Find where the given text appears and provide that cell's center as [x, y] coordinate. 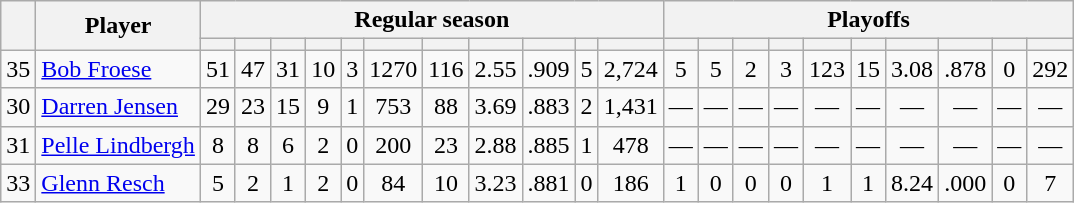
.909 [548, 69]
Playoffs [868, 20]
3.23 [496, 183]
200 [394, 145]
6 [288, 145]
Regular season [432, 20]
.878 [966, 69]
84 [394, 183]
478 [630, 145]
753 [394, 107]
8.24 [912, 183]
Player [118, 26]
123 [826, 69]
9 [324, 107]
2.88 [496, 145]
Darren Jensen [118, 107]
1,431 [630, 107]
3.69 [496, 107]
29 [218, 107]
Bob Froese [118, 69]
116 [446, 69]
.885 [548, 145]
3.08 [912, 69]
47 [252, 69]
33 [18, 183]
.000 [966, 183]
2.55 [496, 69]
Glenn Resch [118, 183]
.881 [548, 183]
292 [1050, 69]
30 [18, 107]
.883 [548, 107]
7 [1050, 183]
88 [446, 107]
35 [18, 69]
Pelle Lindbergh [118, 145]
186 [630, 183]
51 [218, 69]
2,724 [630, 69]
1270 [394, 69]
